Detect which cell encompasses the target text, then output its (x, y) center coordinate. 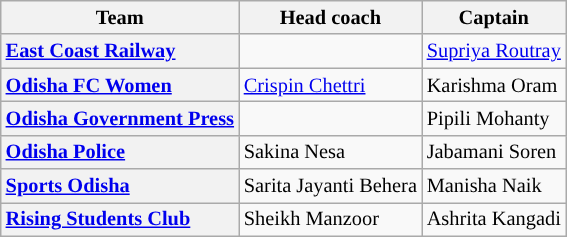
Manisha Naik (494, 186)
Crispin Chettri (330, 85)
East Coast Railway (120, 51)
Sakina Nesa (330, 152)
Sports Odisha (120, 186)
Team (120, 17)
Sheikh Manzoor (330, 219)
Pipili Mohanty (494, 118)
Captain (494, 17)
Ashrita Kangadi (494, 219)
Supriya Routray (494, 51)
Head coach (330, 17)
Odisha Government Press (120, 118)
Jabamani Soren (494, 152)
Rising Students Club (120, 219)
Sarita Jayanti Behera (330, 186)
Odisha FC Women (120, 85)
Odisha Police (120, 152)
Karishma Oram (494, 85)
